Pinpoint the cell where the given text exists, returning its [X, Y] midpoint coordinate. 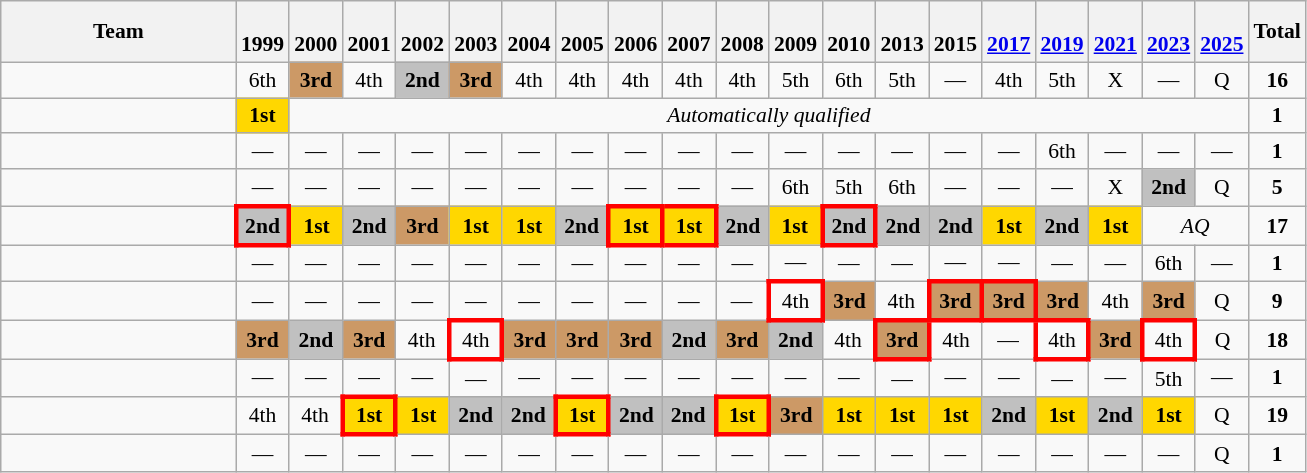
18 [1278, 340]
2004 [528, 32]
2002 [422, 32]
2023 [1168, 32]
2008 [742, 32]
2015 [956, 32]
1999 [262, 32]
Team [118, 32]
Total [1278, 32]
2003 [476, 32]
2007 [688, 32]
19 [1278, 416]
2019 [1062, 32]
2001 [368, 32]
2000 [316, 32]
2025 [1222, 32]
2005 [582, 32]
5 [1278, 188]
16 [1278, 80]
2021 [1116, 32]
Automatically qualified [768, 116]
AQ [1196, 226]
17 [1278, 226]
2009 [796, 32]
2006 [636, 32]
2013 [902, 32]
2017 [1008, 32]
9 [1278, 302]
2010 [848, 32]
